Locate the cell with the specified text and output its (X, Y) center coordinate. 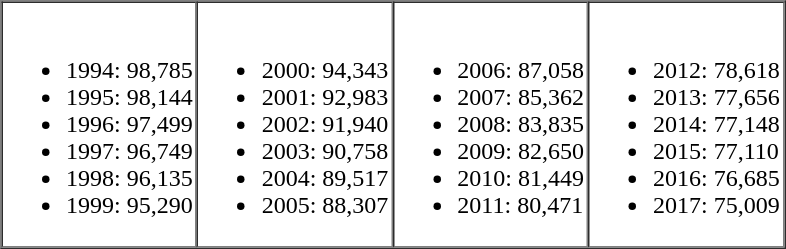
2012: 78,6182013: 77,6562014: 77,1482015: 77,1102016: 76,6852017: 75,009 (687, 125)
2006: 87,0582007: 85,3622008: 83,8352009: 82,6502010: 81,4492011: 80,471 (491, 125)
2000: 94,3432001: 92,9832002: 91,9402003: 90,7582004: 89,5172005: 88,307 (295, 125)
1994: 98,7851995: 98,1441996: 97,4991997: 96,7491998: 96,1351999: 95,290 (100, 125)
